Provide the [x, y] coordinate of the cell's center where the given text is located.  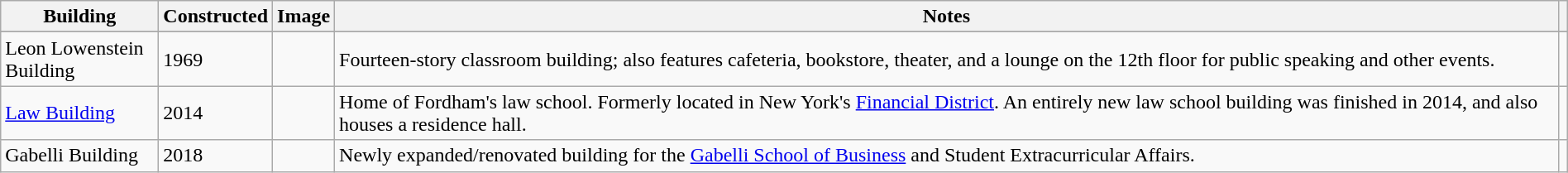
2018 [216, 156]
Building [79, 17]
Image [304, 17]
Law Building [79, 113]
Leon Lowenstein Building [79, 60]
Fourteen-story classroom building; also features cafeteria, bookstore, theater, and a lounge on the 12th floor for public speaking and other events. [947, 60]
Notes [947, 17]
Constructed [216, 17]
Gabelli Building [79, 156]
2014 [216, 113]
Newly expanded/renovated building for the Gabelli School of Business and Student Extracurricular Affairs. [947, 156]
1969 [216, 60]
